Search for the cell housing the specified text and yield its (x, y) center coordinate. 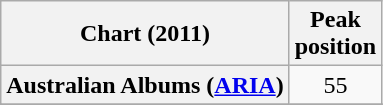
Chart (2011) (145, 34)
Peakposition (335, 34)
Australian Albums (ARIA) (145, 85)
55 (335, 85)
